Locate the cell with the specified text and output its [x, y] center coordinate. 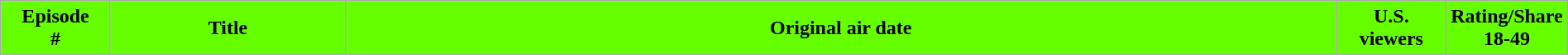
Original air date [841, 28]
Rating/Share18-49 [1507, 28]
Title [227, 28]
U.S. viewers [1391, 28]
Episode# [56, 28]
